Output the [x, y] coordinate of the center of the cell containing the given text.  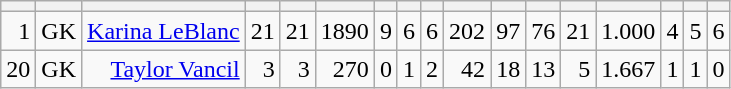
270 [344, 69]
Taylor Vancil [164, 69]
202 [468, 31]
18 [508, 69]
20 [18, 69]
9 [386, 31]
4 [672, 31]
2 [432, 69]
1.000 [628, 31]
Karina LeBlanc [164, 31]
1.667 [628, 69]
42 [468, 69]
13 [544, 69]
76 [544, 31]
97 [508, 31]
1890 [344, 31]
